From the cell containing the given text, extract its center point as (X, Y) coordinate. 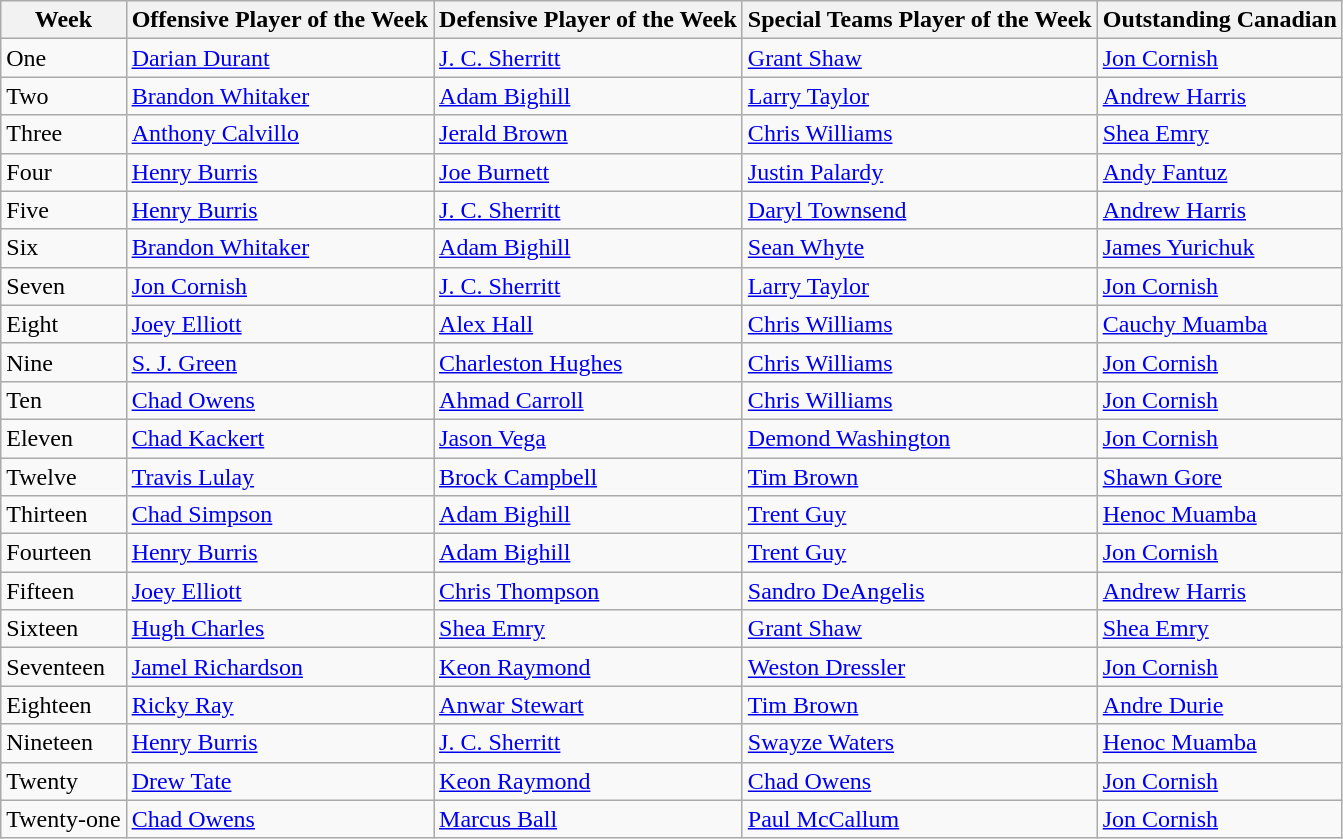
Sandro DeAngelis (920, 591)
James Yurichuk (1220, 248)
Nineteen (64, 743)
Cauchy Muamba (1220, 324)
Joe Burnett (588, 172)
Seventeen (64, 667)
Week (64, 20)
Seven (64, 286)
Two (64, 96)
Weston Dressler (920, 667)
Charleston Hughes (588, 362)
Demond Washington (920, 438)
Nine (64, 362)
Five (64, 210)
Sean Whyte (920, 248)
Daryl Townsend (920, 210)
Twelve (64, 477)
Eight (64, 324)
Paul McCallum (920, 819)
Chris Thompson (588, 591)
Swayze Waters (920, 743)
Four (64, 172)
S. J. Green (280, 362)
Alex Hall (588, 324)
Shawn Gore (1220, 477)
Brock Campbell (588, 477)
Andy Fantuz (1220, 172)
Defensive Player of the Week (588, 20)
Jason Vega (588, 438)
Drew Tate (280, 781)
Jamel Richardson (280, 667)
Sixteen (64, 629)
Marcus Ball (588, 819)
Justin Palardy (920, 172)
Outstanding Canadian (1220, 20)
Twenty-one (64, 819)
Chad Simpson (280, 515)
Three (64, 134)
Travis Lulay (280, 477)
Twenty (64, 781)
Anthony Calvillo (280, 134)
Ahmad Carroll (588, 400)
Thirteen (64, 515)
Anwar Stewart (588, 705)
Special Teams Player of the Week (920, 20)
Hugh Charles (280, 629)
Six (64, 248)
Ricky Ray (280, 705)
Jerald Brown (588, 134)
Eighteen (64, 705)
Andre Durie (1220, 705)
Darian Durant (280, 58)
Ten (64, 400)
Fourteen (64, 553)
Offensive Player of the Week (280, 20)
One (64, 58)
Eleven (64, 438)
Fifteen (64, 591)
Chad Kackert (280, 438)
